Capture the cell that displays the provided text and extract its [X, Y] central coordinate. 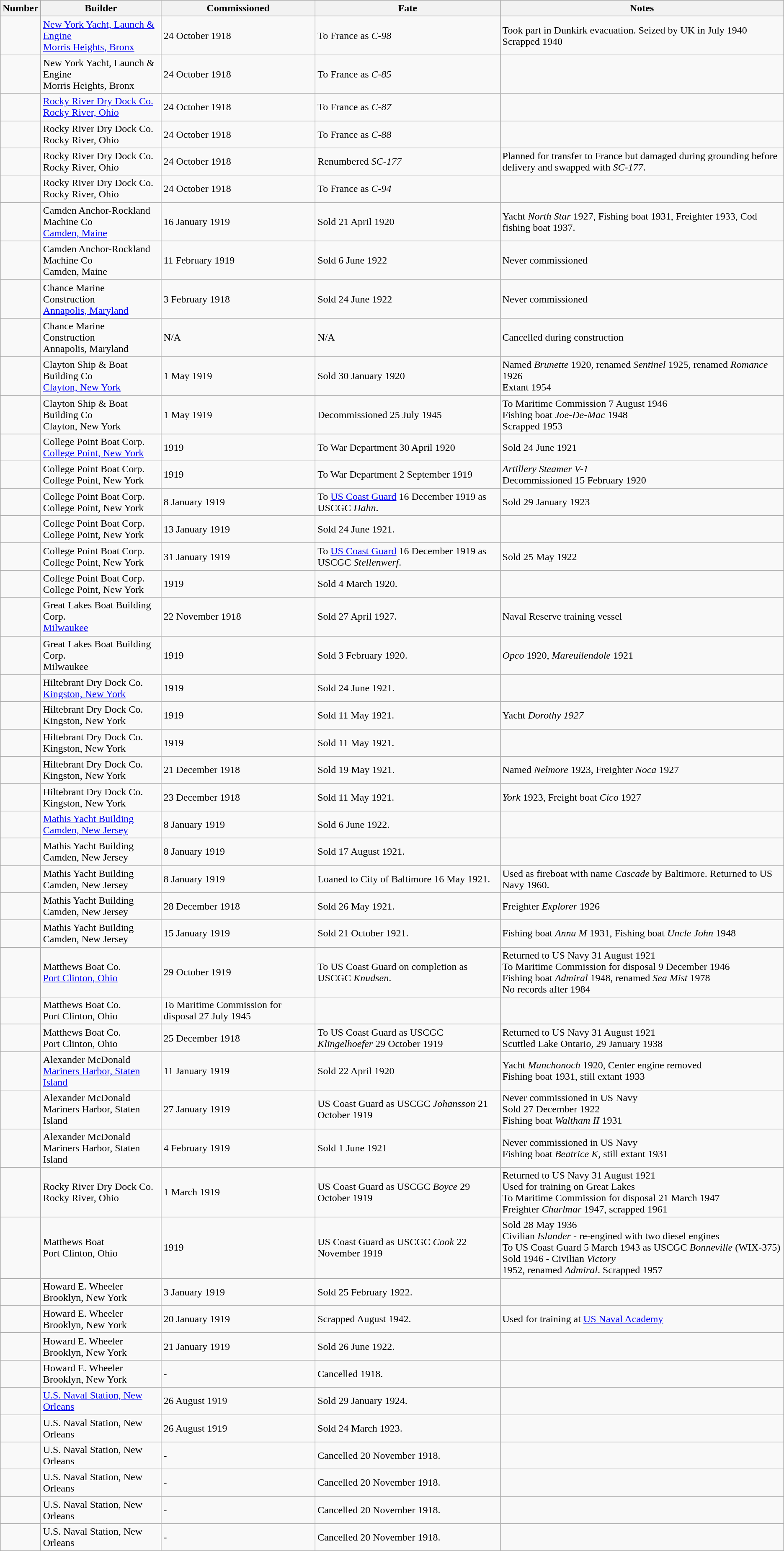
Yacht North Star 1927, Fishing boat 1931, Freighter 1933, Cod fishing boat 1937. [642, 222]
Took part in Dunkirk evacuation. Seized by UK in July 1940Scrapped 1940 [642, 36]
Scrapped August 1942. [408, 1319]
To War Department 2 September 1919 [408, 475]
Artillery Steamer V-1Decommissioned 15 February 1920 [642, 475]
Sold 24 March 1923. [408, 1428]
To France as C-87 [408, 107]
Sold 1 June 1921 [408, 1148]
Sold 30 January 1920 [408, 376]
Sold 4 March 1920. [408, 584]
Sold 17 August 1921. [408, 851]
Sold 27 April 1927. [408, 617]
15 January 1919 [238, 933]
3 February 1918 [238, 299]
Sold 21 October 1921. [408, 933]
Sold 25 February 1922. [408, 1292]
Loaned to City of Baltimore 16 May 1921. [408, 879]
Sold 29 January 1924. [408, 1401]
27 January 1919 [238, 1109]
To Maritime Commission for disposal 27 July 1945 [238, 1011]
Used as fireboat with name Cascade by Baltimore. Returned to US Navy 1960. [642, 879]
23 December 1918 [238, 797]
3 January 1919 [238, 1292]
21 January 1919 [238, 1347]
Sold 6 June 1922 [408, 260]
Sold 6 June 1922. [408, 825]
16 January 1919 [238, 222]
To France as C-94 [408, 189]
Sold 26 June 1922. [408, 1347]
Never commissioned in US Navy Sold 27 December 1922Fishing boat Waltham II 1931 [642, 1109]
Opco 1920, Mareuilendole 1921 [642, 655]
Cancelled 1918. [408, 1373]
22 November 1918 [238, 617]
To US Coast Guard on completion as USCGC Knudsen. [408, 972]
US Coast Guard as USCGC Cook 22 November 1919 [408, 1248]
Commissioned [238, 8]
Sold 22 April 1920 [408, 1071]
28 December 1918 [238, 907]
Sold 3 February 1920. [408, 655]
Cancelled during construction [642, 337]
Yacht Manchonoch 1920, Center engine removedFishing boat 1931, still extant 1933 [642, 1071]
Planned for transfer to France but damaged during grounding before delivery and swapped with SC-177. [642, 162]
To US Coast Guard 16 December 1919 as USCGC Stellenwerf. [408, 556]
To US Coast Guard 16 December 1919 as USCGC Hahn. [408, 502]
4 February 1919 [238, 1148]
21 December 1918 [238, 770]
11 January 1919 [238, 1071]
Builder [101, 8]
31 January 1919 [238, 556]
Sold 24 June 1921 [642, 447]
US Coast Guard as USCGC Boyce 29 October 1919 [408, 1192]
Number [21, 8]
Sold 19 May 1921. [408, 770]
Fishing boat Anna M 1931, Fishing boat Uncle John 1948 [642, 933]
To War Department 30 April 1920 [408, 447]
Used for training at US Naval Academy [642, 1319]
Sold 24 June 1922 [408, 299]
Decommissioned 25 July 1945 [408, 415]
11 February 1919 [238, 260]
Matthews BoatPort Clinton, Ohio [101, 1248]
US Coast Guard as USCGC Johansson 21 October 1919 [408, 1109]
Named Brunette 1920, renamed Sentinel 1925, renamed Romance 1926Extant 1954 [642, 376]
25 December 1918 [238, 1038]
Sold 29 January 1923 [642, 502]
Fate [408, 8]
Yacht Dorothy 1927 [642, 716]
Sold 21 April 1920 [408, 222]
29 October 1919 [238, 972]
To France as C-85 [408, 74]
To France as C-88 [408, 134]
Sold 25 May 1922 [642, 556]
To France as C-98 [408, 36]
Renumbered SC-177 [408, 162]
20 January 1919 [238, 1319]
Naval Reserve training vessel [642, 617]
13 January 1919 [238, 530]
Returned to US Navy 31 August 1921Scuttled Lake Ontario, 29 January 1938 [642, 1038]
To Maritime Commission 7 August 1946Fishing boat Joe-De-Mac 1948Scrapped 1953 [642, 415]
York 1923, Freight boat Cico 1927 [642, 797]
Notes [642, 8]
Named Nelmore 1923, Freighter Noca 1927 [642, 770]
1 March 1919 [238, 1192]
Sold 26 May 1921. [408, 907]
To US Coast Guard as USCGC Klingelhoefer 29 October 1919 [408, 1038]
Never commissioned in US NavyFishing boat Beatrice K, still extant 1931 [642, 1148]
Freighter Explorer 1926 [642, 907]
